Return (x, y) of the center of cell containing provided text 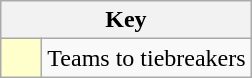
Teams to tiebreakers (146, 58)
Key (126, 20)
